Provide the (x, y) coordinate of the cell's center where the given text is located.  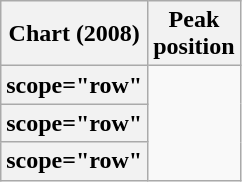
Peakposition (194, 34)
Chart (2008) (74, 34)
